Output the [X, Y] coordinate of the center of the cell containing the given text.  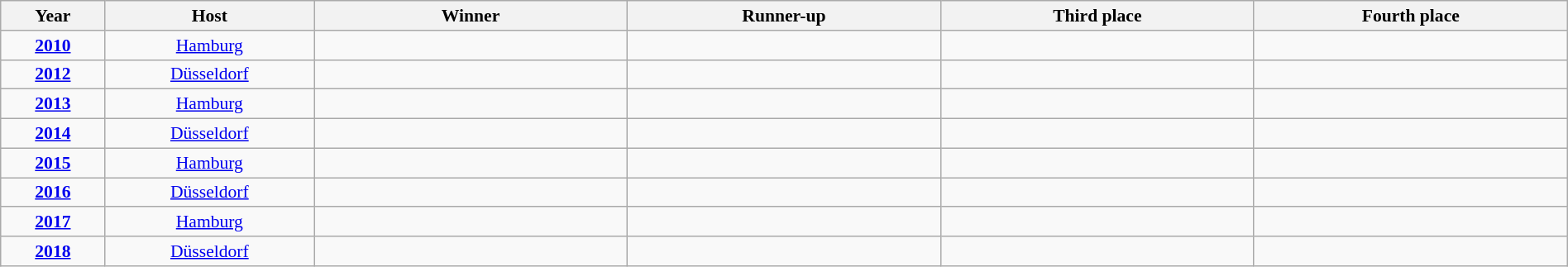
2013 [53, 104]
2010 [53, 45]
Host [210, 16]
2017 [53, 222]
2015 [53, 163]
Runner-up [784, 16]
2018 [53, 251]
2012 [53, 74]
Fourth place [1411, 16]
2016 [53, 193]
2014 [53, 134]
Year [53, 16]
Third place [1097, 16]
Winner [471, 16]
